Capture the cell that displays the provided text and extract its (X, Y) central coordinate. 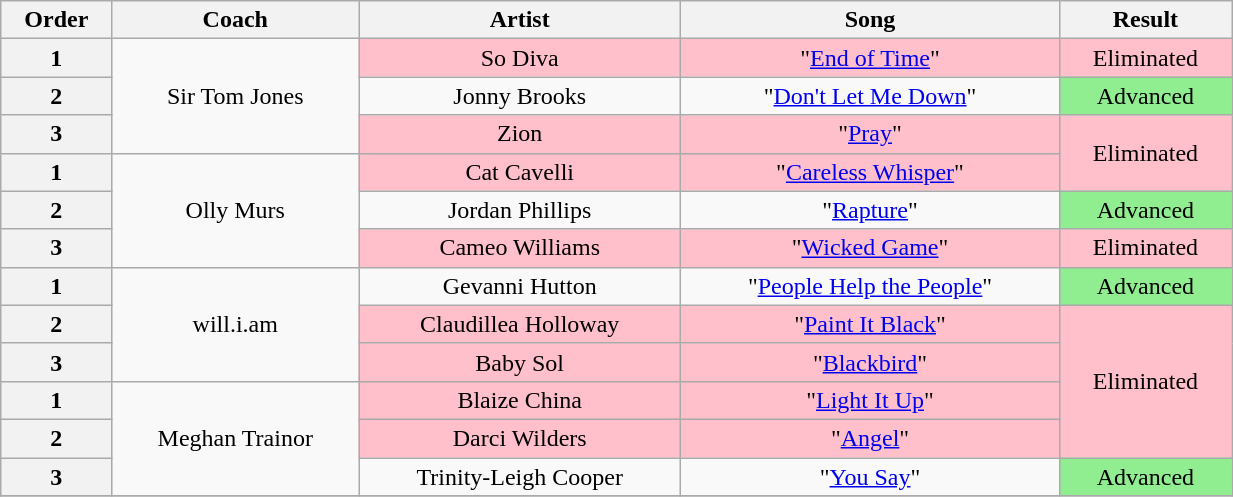
"Careless Whisper" (870, 172)
Blaize China (520, 400)
Cameo Williams (520, 248)
Order (56, 20)
Baby Sol (520, 362)
"Light It Up" (870, 400)
Sir Tom Jones (236, 96)
Trinity-Leigh Cooper (520, 477)
Meghan Trainor (236, 438)
Claudillea Holloway (520, 324)
Olly Murs (236, 210)
"Don't Let Me Down" (870, 96)
Artist (520, 20)
"Pray" (870, 134)
Zion (520, 134)
"Paint It Black" (870, 324)
Gevanni Hutton (520, 286)
will.i.am (236, 324)
Cat Cavelli (520, 172)
"Blackbird" (870, 362)
"You Say" (870, 477)
Jordan Phillips (520, 210)
"People Help the People" (870, 286)
Song (870, 20)
"Angel" (870, 438)
"End of Time" (870, 58)
"Wicked Game" (870, 248)
Result (1145, 20)
Darci Wilders (520, 438)
"Rapture" (870, 210)
Jonny Brooks (520, 96)
Coach (236, 20)
So Diva (520, 58)
